Search for the cell housing the specified text and yield its (x, y) center coordinate. 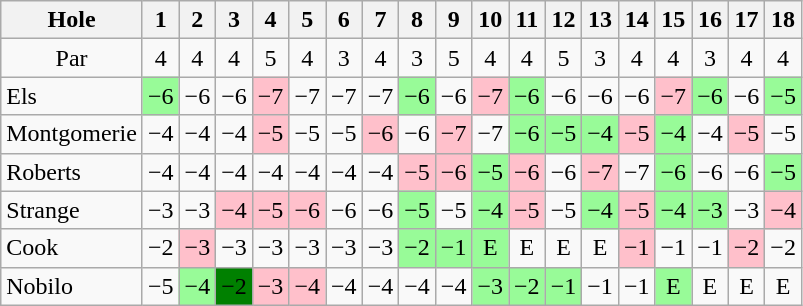
Els (72, 96)
10 (490, 20)
Cook (72, 248)
Hole (72, 20)
7 (380, 20)
17 (746, 20)
Nobilo (72, 286)
11 (528, 20)
12 (564, 20)
Montgomerie (72, 134)
9 (454, 20)
15 (674, 20)
13 (600, 20)
16 (710, 20)
14 (636, 20)
18 (784, 20)
8 (418, 20)
6 (344, 20)
1 (160, 20)
Roberts (72, 172)
Strange (72, 210)
Par (72, 58)
2 (198, 20)
